Return [x, y] of the center of cell containing provided text 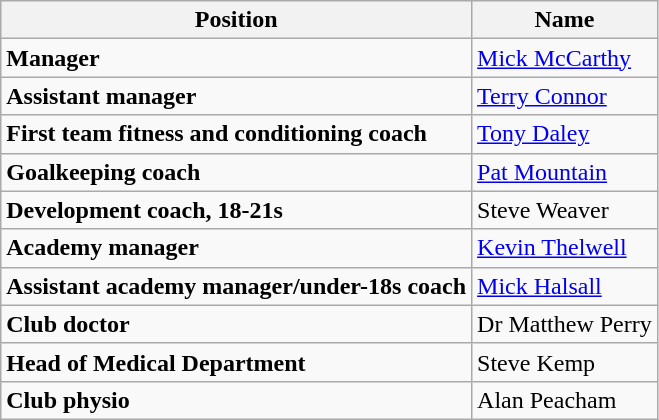
Steve Kemp [565, 362]
Kevin Thelwell [565, 248]
Terry Connor [565, 96]
Head of Medical Department [236, 362]
Assistant manager [236, 96]
Dr Matthew Perry [565, 324]
Tony Daley [565, 134]
Development coach, 18-21s [236, 210]
Mick Halsall [565, 286]
Alan Peacham [565, 400]
Position [236, 20]
Club physio [236, 400]
Manager [236, 58]
Name [565, 20]
Goalkeeping coach [236, 172]
Pat Mountain [565, 172]
Club doctor [236, 324]
Assistant academy manager/under-18s coach [236, 286]
Steve Weaver [565, 210]
Mick McCarthy [565, 58]
Academy manager [236, 248]
First team fitness and conditioning coach [236, 134]
